Identify which cell holds the provided text, then report its (x, y) central coordinate. 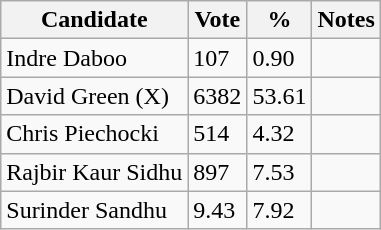
0.90 (280, 58)
Chris Piechocki (94, 134)
53.61 (280, 96)
7.92 (280, 210)
897 (218, 172)
7.53 (280, 172)
4.32 (280, 134)
Vote (218, 20)
Surinder Sandhu (94, 210)
107 (218, 58)
David Green (X) (94, 96)
514 (218, 134)
9.43 (218, 210)
Rajbir Kaur Sidhu (94, 172)
% (280, 20)
6382 (218, 96)
Notes (346, 20)
Candidate (94, 20)
Indre Daboo (94, 58)
